For the text-containing cell, return its midpoint in (x, y) coordinate format. 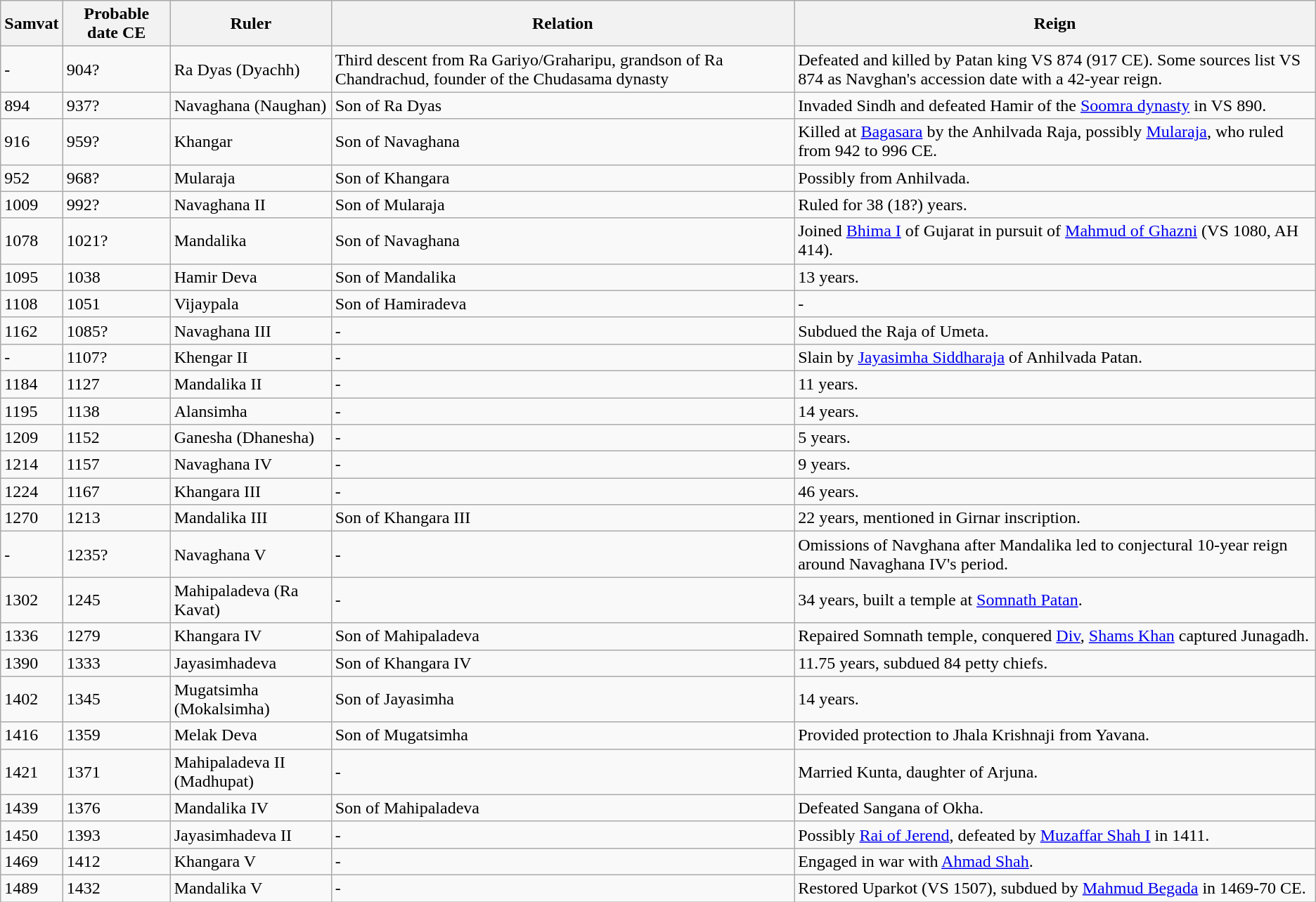
Subdued the Raja of Umeta. (1055, 330)
Mahipaladeva (Ra Kavat) (250, 600)
Son of Mandalika (562, 277)
Navaghana IV (250, 465)
1345 (117, 699)
Samvat (32, 24)
Possibly from Anhilvada. (1055, 178)
1270 (32, 518)
Invaded Sindh and defeated Hamir of the Soomra dynasty in VS 890. (1055, 105)
11.75 years, subdued 84 petty chiefs. (1055, 663)
1127 (117, 384)
Khangara III (250, 491)
5 years. (1055, 438)
Navaghana (Naughan) (250, 105)
1107? (117, 357)
1095 (32, 277)
1184 (32, 384)
1489 (32, 888)
Mularaja (250, 178)
9 years. (1055, 465)
Repaired Somnath temple, conquered Div, Shams Khan captured Junagadh. (1055, 636)
1157 (117, 465)
Son of Ra Dyas (562, 105)
Mandalika III (250, 518)
Navaghana V (250, 554)
Son of Hamiradeva (562, 304)
Provided protection to Jhala Krishnaji from Yavana. (1055, 735)
Khangar (250, 142)
1009 (32, 205)
Reign (1055, 24)
968? (117, 178)
1209 (32, 438)
1333 (117, 663)
Khangara V (250, 861)
1078 (32, 240)
937? (117, 105)
1224 (32, 491)
Son of Mularaja (562, 205)
Killed at Bagasara by the Anhilvada Raja, possibly Mularaja, who ruled from 942 to 996 CE. (1055, 142)
1235? (117, 554)
Restored Uparkot (VS 1507), subdued by Mahmud Begada in 1469-70 CE. (1055, 888)
13 years. (1055, 277)
11 years. (1055, 384)
952 (32, 178)
1402 (32, 699)
1371 (117, 772)
1195 (32, 411)
Melak Deva (250, 735)
1336 (32, 636)
Jayasimhadeva (250, 663)
Ruled for 38 (18?) years. (1055, 205)
1213 (117, 518)
1021? (117, 240)
1138 (117, 411)
Navaghana II (250, 205)
904? (117, 69)
1439 (32, 808)
Engaged in war with Ahmad Shah. (1055, 861)
1416 (32, 735)
1214 (32, 465)
894 (32, 105)
992? (117, 205)
1390 (32, 663)
Vijaypala (250, 304)
Son of Mugatsimha (562, 735)
Alansimha (250, 411)
Married Kunta, daughter of Arjuna. (1055, 772)
1279 (117, 636)
46 years. (1055, 491)
Navaghana III (250, 330)
34 years, built a temple at Somnath Patan. (1055, 600)
Khangara IV (250, 636)
Defeated Sangana of Okha. (1055, 808)
Mahipaladeva II (Madhupat) (250, 772)
Ganesha (Dhanesha) (250, 438)
1152 (117, 438)
Possibly Rai of Jerend, defeated by Muzaffar Shah I in 1411. (1055, 835)
Probable date CE (117, 24)
Mandalika V (250, 888)
Mandalika IV (250, 808)
1432 (117, 888)
1412 (117, 861)
1108 (32, 304)
1393 (117, 835)
1038 (117, 277)
Khengar II (250, 357)
1085? (117, 330)
Ra Dyas (Dyachh) (250, 69)
1376 (117, 808)
1162 (32, 330)
Mandalika II (250, 384)
Hamir Deva (250, 277)
1167 (117, 491)
Omissions of Navghana after Mandalika led to conjectural 10-year reign around Navaghana IV's period. (1055, 554)
Mugatsimha (Mokalsimha) (250, 699)
Mandalika (250, 240)
1469 (32, 861)
1302 (32, 600)
Third descent from Ra Gariyo/Graharipu, grandson of Ra Chandrachud, founder of the Chudasama dynasty (562, 69)
Slain by Jayasimha Siddharaja of Anhilvada Patan. (1055, 357)
1245 (117, 600)
1051 (117, 304)
1421 (32, 772)
22 years, mentioned in Girnar inscription. (1055, 518)
Son of Khangara IV (562, 663)
1450 (32, 835)
Son of Khangara (562, 178)
Relation (562, 24)
959? (117, 142)
Son of Jayasimha (562, 699)
1359 (117, 735)
Jayasimhadeva II (250, 835)
Son of Khangara III (562, 518)
Defeated and killed by Patan king VS 874 (917 CE). Some sources list VS 874 as Navghan's accession date with a 42-year reign. (1055, 69)
916 (32, 142)
Joined Bhima I of Gujarat in pursuit of Mahmud of Ghazni (VS 1080, AH 414). (1055, 240)
Ruler (250, 24)
